Output the [X, Y] coordinate of the center of the cell containing the given text.  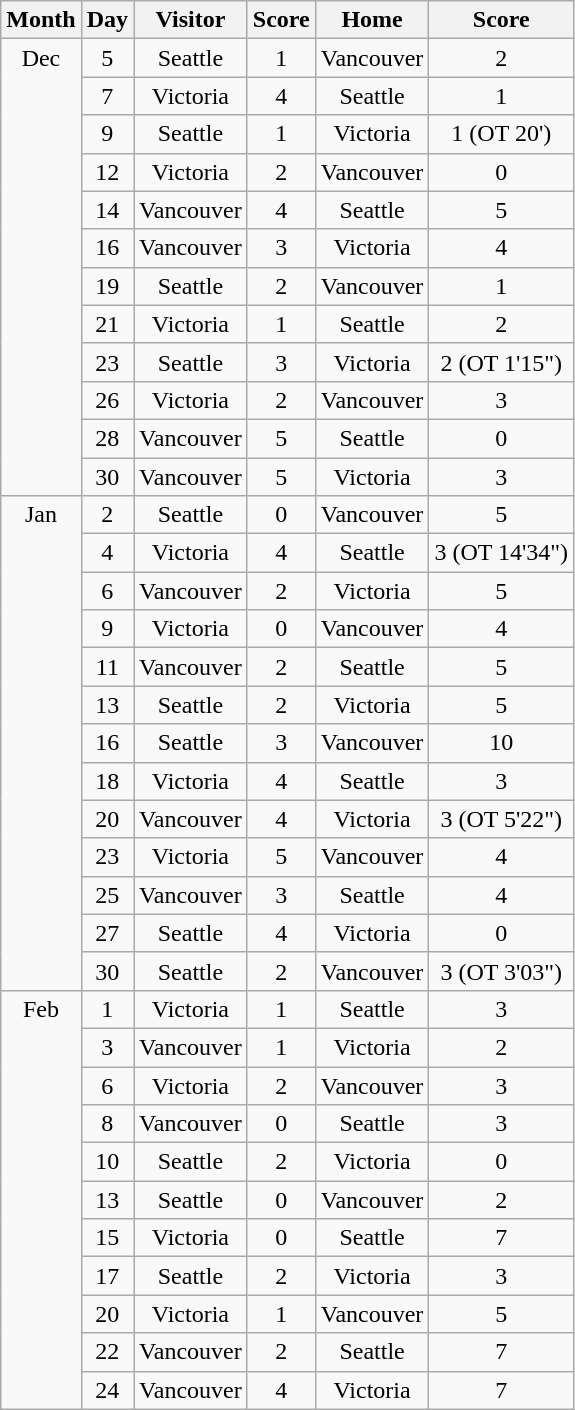
21 [107, 324]
Home [372, 20]
19 [107, 286]
1 (OT 20') [502, 134]
27 [107, 933]
2 (OT 1'15") [502, 362]
Visitor [191, 20]
25 [107, 895]
17 [107, 1276]
Month [41, 20]
12 [107, 172]
3 (OT 5'22") [502, 819]
24 [107, 1390]
18 [107, 781]
Dec [41, 268]
15 [107, 1238]
3 (OT 3'03") [502, 971]
11 [107, 667]
3 (OT 14'34") [502, 553]
28 [107, 438]
Feb [41, 1200]
Jan [41, 744]
8 [107, 1124]
26 [107, 400]
22 [107, 1352]
14 [107, 210]
Day [107, 20]
